From the cell containing the given text, extract its center point as (X, Y) coordinate. 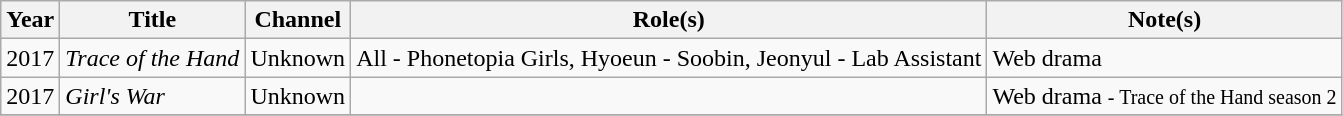
Note(s) (1164, 20)
Web drama - Trace of the Hand season 2 (1164, 96)
Role(s) (669, 20)
Trace of the Hand (152, 58)
All - Phonetopia Girls, Hyoeun - Soobin, Jeonyul - Lab Assistant (669, 58)
Web drama (1164, 58)
Girl's War (152, 96)
Title (152, 20)
Year (30, 20)
Channel (298, 20)
